Detect which cell encompasses the target text, then output its [x, y] center coordinate. 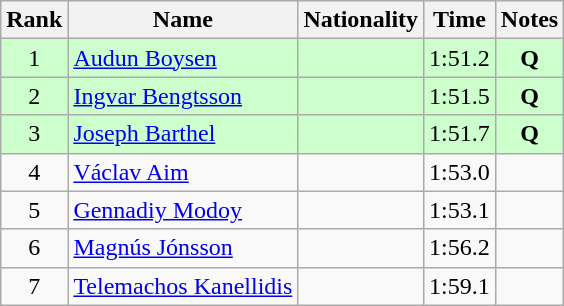
Magnús Jónsson [183, 248]
4 [34, 172]
Ingvar Bengtsson [183, 96]
3 [34, 134]
Nationality [361, 20]
1:59.1 [460, 286]
1:53.0 [460, 172]
Notes [529, 20]
Joseph Barthel [183, 134]
2 [34, 96]
1:51.2 [460, 58]
Rank [34, 20]
Gennadiy Modoy [183, 210]
1:51.5 [460, 96]
Time [460, 20]
1:56.2 [460, 248]
7 [34, 286]
1:53.1 [460, 210]
Name [183, 20]
5 [34, 210]
Audun Boysen [183, 58]
Telemachos Kanellidis [183, 286]
1:51.7 [460, 134]
Václav Aim [183, 172]
1 [34, 58]
6 [34, 248]
